Detect which cell encompasses the target text, then output its [X, Y] center coordinate. 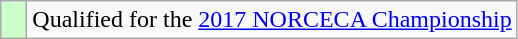
Qualified for the 2017 NORCECA Championship [272, 20]
